For the text-containing cell, return its midpoint in (x, y) coordinate format. 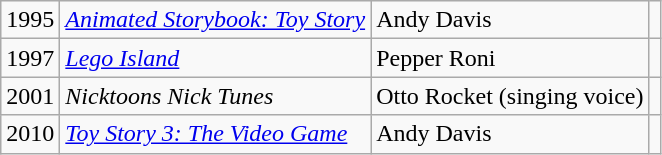
2010 (30, 134)
Lego Island (216, 58)
Toy Story 3: The Video Game (216, 134)
Animated Storybook: Toy Story (216, 20)
Nicktoons Nick Tunes (216, 96)
2001 (30, 96)
1995 (30, 20)
Pepper Roni (510, 58)
Otto Rocket (singing voice) (510, 96)
1997 (30, 58)
